Locate the cell with the specified text and output its [X, Y] center coordinate. 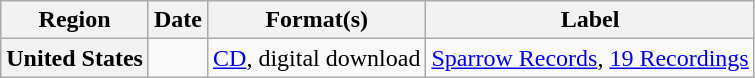
Sparrow Records, 19 Recordings [590, 58]
United States [75, 58]
CD, digital download [317, 58]
Date [178, 20]
Format(s) [317, 20]
Region [75, 20]
Label [590, 20]
